Output the (x, y) coordinate of the center of the cell containing the given text.  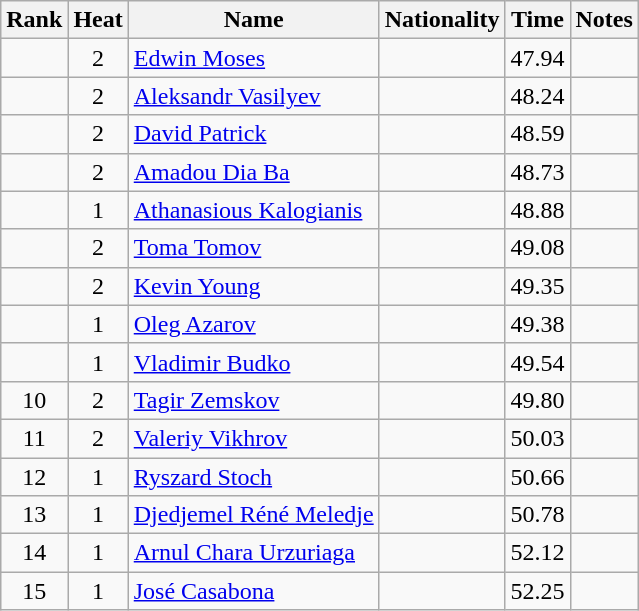
Ryszard Stoch (254, 477)
Toma Tomov (254, 248)
Vladimir Budko (254, 362)
52.25 (538, 591)
50.03 (538, 438)
Valeriy Vikhrov (254, 438)
11 (34, 438)
15 (34, 591)
Notes (604, 20)
Rank (34, 20)
Arnul Chara Urzuriaga (254, 553)
Time (538, 20)
12 (34, 477)
48.73 (538, 172)
Edwin Moses (254, 58)
50.78 (538, 515)
Heat (98, 20)
David Patrick (254, 134)
14 (34, 553)
Aleksandr Vasilyev (254, 96)
Amadou Dia Ba (254, 172)
49.38 (538, 324)
52.12 (538, 553)
49.35 (538, 286)
Oleg Azarov (254, 324)
José Casabona (254, 591)
47.94 (538, 58)
49.80 (538, 400)
13 (34, 515)
Djedjemel Réné Meledje (254, 515)
10 (34, 400)
50.66 (538, 477)
Athanasious Kalogianis (254, 210)
Name (254, 20)
48.88 (538, 210)
49.54 (538, 362)
48.24 (538, 96)
48.59 (538, 134)
Tagir Zemskov (254, 400)
49.08 (538, 248)
Nationality (442, 20)
Kevin Young (254, 286)
